Return the (x, y) coordinate for the center point of the cell that contains the specified text.  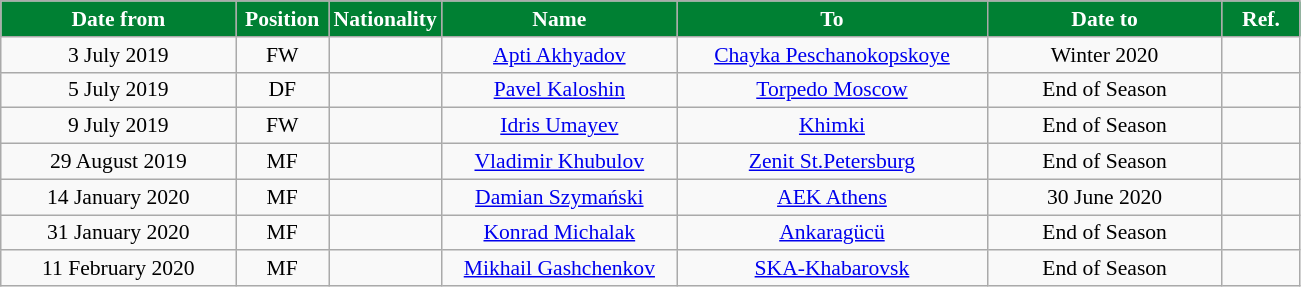
Winter 2020 (1104, 55)
11 February 2020 (118, 269)
30 June 2020 (1104, 197)
DF (282, 90)
Chayka Peschanokopskoye (832, 55)
Damian Szymański (560, 197)
31 January 2020 (118, 233)
Mikhail Gashchenkov (560, 269)
Ref. (1261, 19)
Date from (118, 19)
Apti Akhyadov (560, 55)
Position (282, 19)
To (832, 19)
Ankaragücü (832, 233)
Vladimir Khubulov (560, 162)
Idris Umayev (560, 126)
14 January 2020 (118, 197)
29 August 2019 (118, 162)
Torpedo Moscow (832, 90)
5 July 2019 (118, 90)
Pavel Kaloshin (560, 90)
9 July 2019 (118, 126)
Date to (1104, 19)
Name (560, 19)
Nationality (384, 19)
3 July 2019 (118, 55)
Konrad Michalak (560, 233)
Khimki (832, 126)
AEK Athens (832, 197)
SKA-Khabarovsk (832, 269)
Zenit St.Petersburg (832, 162)
